Locate the cell with the specified text and output its (x, y) center coordinate. 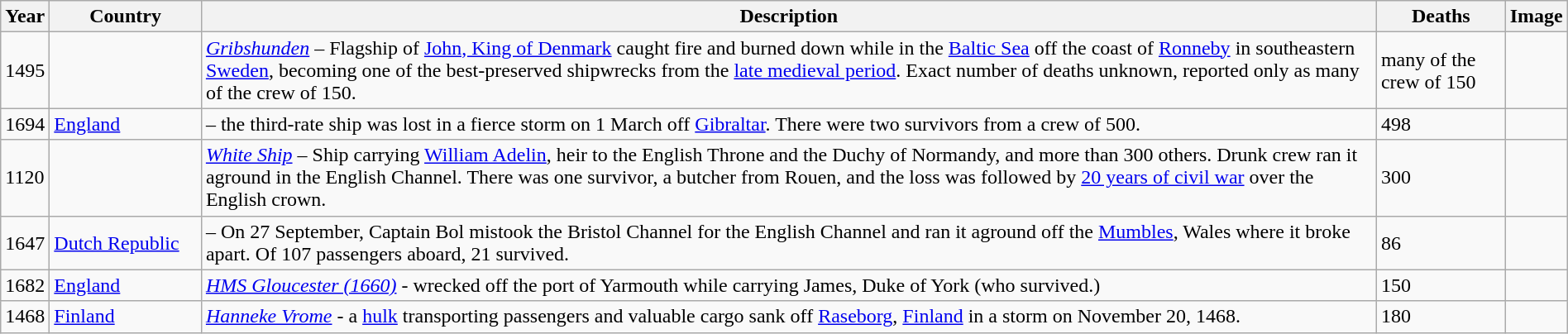
498 (1441, 124)
150 (1441, 285)
1694 (25, 124)
Deaths (1441, 17)
1647 (25, 243)
86 (1441, 243)
300 (1441, 178)
Dutch Republic (126, 243)
Finland (126, 317)
1120 (25, 178)
1468 (25, 317)
HMS Gloucester (1660) - wrecked off the port of Yarmouth while carrying James, Duke of York (who survived.) (789, 285)
Image (1537, 17)
Year (25, 17)
Description (789, 17)
– the third-rate ship was lost in a fierce storm on 1 March off Gibraltar. There were two survivors from a crew of 500. (789, 124)
Hanneke Vrome - a hulk transporting passengers and valuable cargo sank off Raseborg, Finland in a storm on November 20, 1468. (789, 317)
1495 (25, 70)
180 (1441, 317)
Country (126, 17)
1682 (25, 285)
many of the crew of 150 (1441, 70)
